Scan for the cell matching the given text and deliver its (X, Y) coordinate at center. 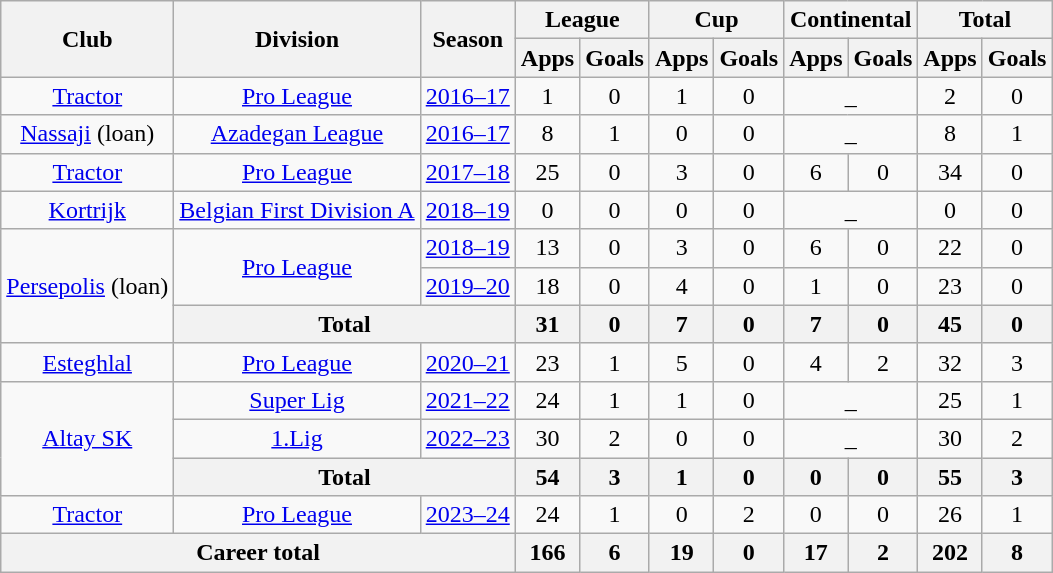
Career total (258, 553)
34 (950, 172)
Persepolis (loan) (88, 286)
2020–21 (468, 362)
Nassaji (loan) (88, 134)
Continental (851, 20)
32 (950, 362)
2021–22 (468, 400)
Season (468, 39)
55 (950, 477)
League (582, 20)
Cup (716, 20)
Azadegan League (297, 134)
26 (950, 515)
22 (950, 248)
2022–23 (468, 438)
2023–24 (468, 515)
1.Lig (297, 438)
Belgian First Division A (297, 210)
Esteghlal (88, 362)
19 (681, 553)
31 (547, 324)
Division (297, 39)
202 (950, 553)
17 (816, 553)
2019–20 (468, 286)
Club (88, 39)
13 (547, 248)
166 (547, 553)
Altay SK (88, 438)
18 (547, 286)
5 (681, 362)
54 (547, 477)
45 (950, 324)
Super Lig (297, 400)
2017–18 (468, 172)
Kortrijk (88, 210)
